For the text-containing cell, return its midpoint in (X, Y) coordinate format. 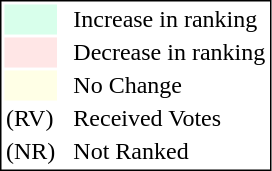
Received Votes (170, 119)
(NR) (30, 151)
Increase in ranking (170, 19)
Decrease in ranking (170, 53)
(RV) (30, 119)
Not Ranked (170, 151)
No Change (170, 85)
